From the cell containing the given text, extract its center point as (X, Y) coordinate. 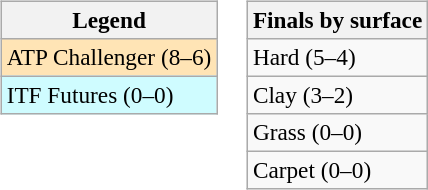
ITF Futures (0–0) (108, 95)
Clay (3–2) (337, 95)
Carpet (0–0) (337, 171)
Legend (108, 20)
Hard (5–4) (337, 57)
Finals by surface (337, 20)
Grass (0–0) (337, 133)
ATP Challenger (8–6) (108, 57)
